Output the (X, Y) coordinate of the center of the cell containing the given text.  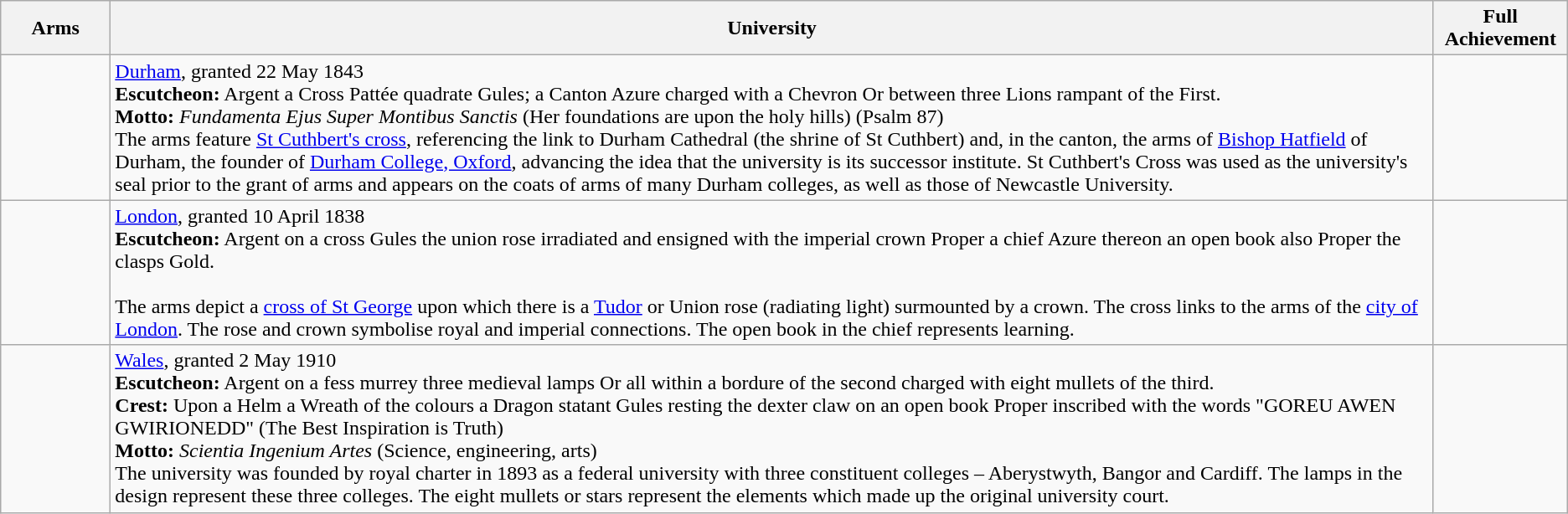
University (772, 28)
Full Achievement (1500, 28)
Arms (55, 28)
